Find where the given text appears and provide that cell's center as (x, y) coordinate. 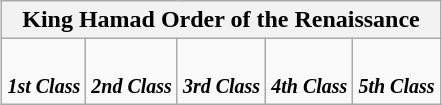
2nd Class (132, 72)
King Hamad Order of the Renaissance (221, 20)
4th Class (310, 72)
1st Class (44, 72)
5th Class (396, 72)
3rd Class (221, 72)
